Determine the [X, Y] coordinate at the center of the cell enclosing the given text.  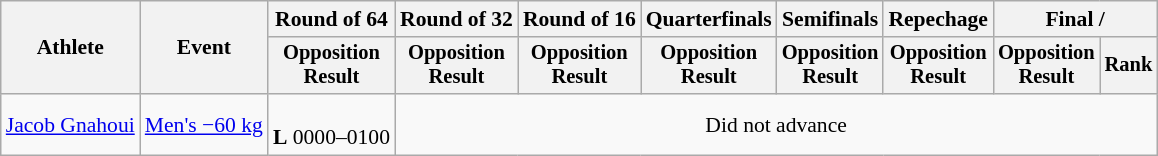
Quarterfinals [709, 19]
Final / [1075, 19]
Round of 64 [332, 19]
Jacob Gnahoui [70, 124]
Athlete [70, 48]
L 0000–0100 [332, 124]
Event [204, 48]
Round of 16 [580, 19]
Did not advance [776, 124]
Repechage [938, 19]
Rank [1129, 66]
Semifinals [830, 19]
Round of 32 [456, 19]
Men's −60 kg [204, 124]
